Find where the given text appears and provide that cell's center as [x, y] coordinate. 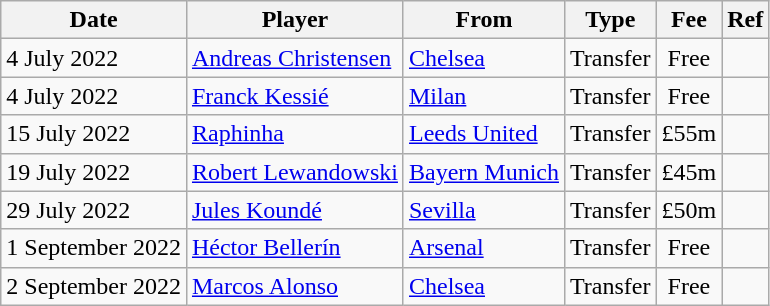
2 September 2022 [94, 286]
From [484, 20]
Milan [484, 96]
Héctor Bellerín [294, 248]
Sevilla [484, 210]
15 July 2022 [94, 134]
Jules Koundé [294, 210]
Player [294, 20]
Raphinha [294, 134]
Ref [746, 20]
19 July 2022 [94, 172]
£45m [689, 172]
1 September 2022 [94, 248]
Bayern Munich [484, 172]
Leeds United [484, 134]
Arsenal [484, 248]
£55m [689, 134]
Andreas Christensen [294, 58]
Type [611, 20]
Robert Lewandowski [294, 172]
Marcos Alonso [294, 286]
£50m [689, 210]
29 July 2022 [94, 210]
Franck Kessié [294, 96]
Date [94, 20]
Fee [689, 20]
